For the text-containing cell, return its midpoint in (X, Y) coordinate format. 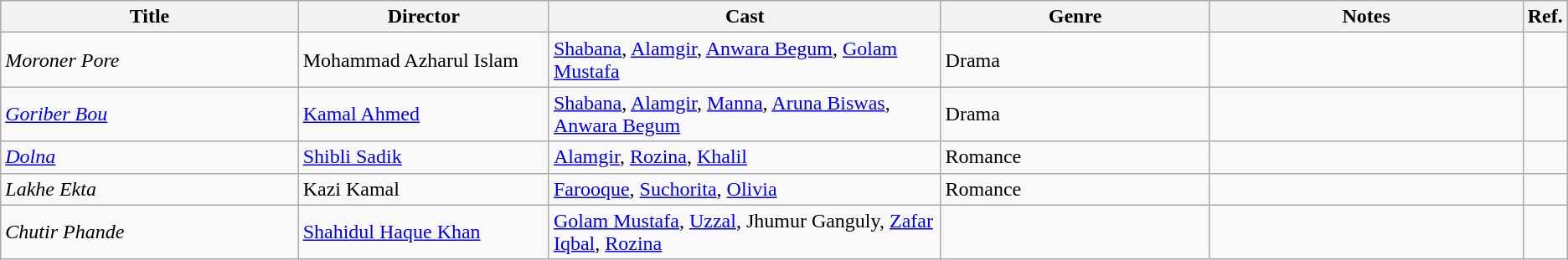
Notes (1366, 17)
Chutir Phande (149, 232)
Cast (745, 17)
Lakhe Ekta (149, 189)
Title (149, 17)
Shahidul Haque Khan (424, 232)
Mohammad Azharul Islam (424, 60)
Kazi Kamal (424, 189)
Shabana, Alamgir, Anwara Begum, Golam Mustafa (745, 60)
Dolna (149, 157)
Alamgir, Rozina, Khalil (745, 157)
Ref. (1545, 17)
Goriber Bou (149, 114)
Farooque, Suchorita, Olivia (745, 189)
Kamal Ahmed (424, 114)
Director (424, 17)
Moroner Pore (149, 60)
Shabana, Alamgir, Manna, Aruna Biswas, Anwara Begum (745, 114)
Genre (1075, 17)
Golam Mustafa, Uzzal, Jhumur Ganguly, Zafar Iqbal, Rozina (745, 232)
Shibli Sadik (424, 157)
